Determine the (x, y) coordinate at the center of the cell enclosing the given text.  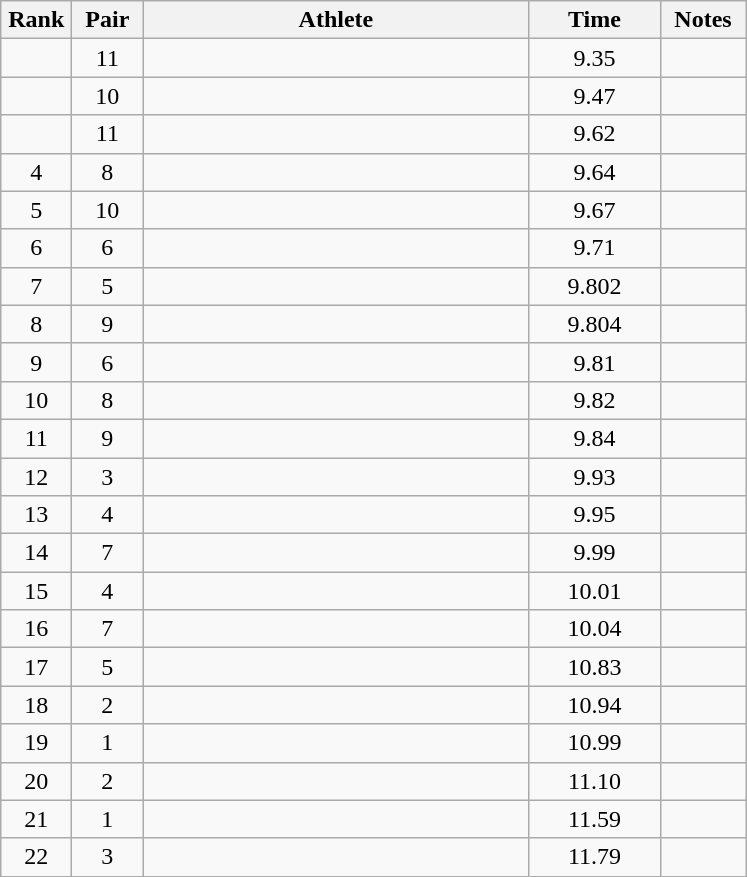
13 (36, 515)
9.71 (594, 248)
20 (36, 781)
9.99 (594, 553)
11.59 (594, 819)
9.95 (594, 515)
10.01 (594, 591)
10.83 (594, 667)
Time (594, 20)
21 (36, 819)
11.79 (594, 857)
9.64 (594, 172)
9.84 (594, 438)
Pair (108, 20)
17 (36, 667)
9.81 (594, 362)
16 (36, 629)
10.04 (594, 629)
11.10 (594, 781)
22 (36, 857)
9.82 (594, 400)
9.93 (594, 477)
18 (36, 705)
9.47 (594, 96)
15 (36, 591)
Athlete (336, 20)
9.62 (594, 134)
12 (36, 477)
14 (36, 553)
10.99 (594, 743)
9.802 (594, 286)
Rank (36, 20)
19 (36, 743)
9.804 (594, 324)
9.67 (594, 210)
Notes (703, 20)
10.94 (594, 705)
9.35 (594, 58)
